For the text-containing cell, return its midpoint in [x, y] coordinate format. 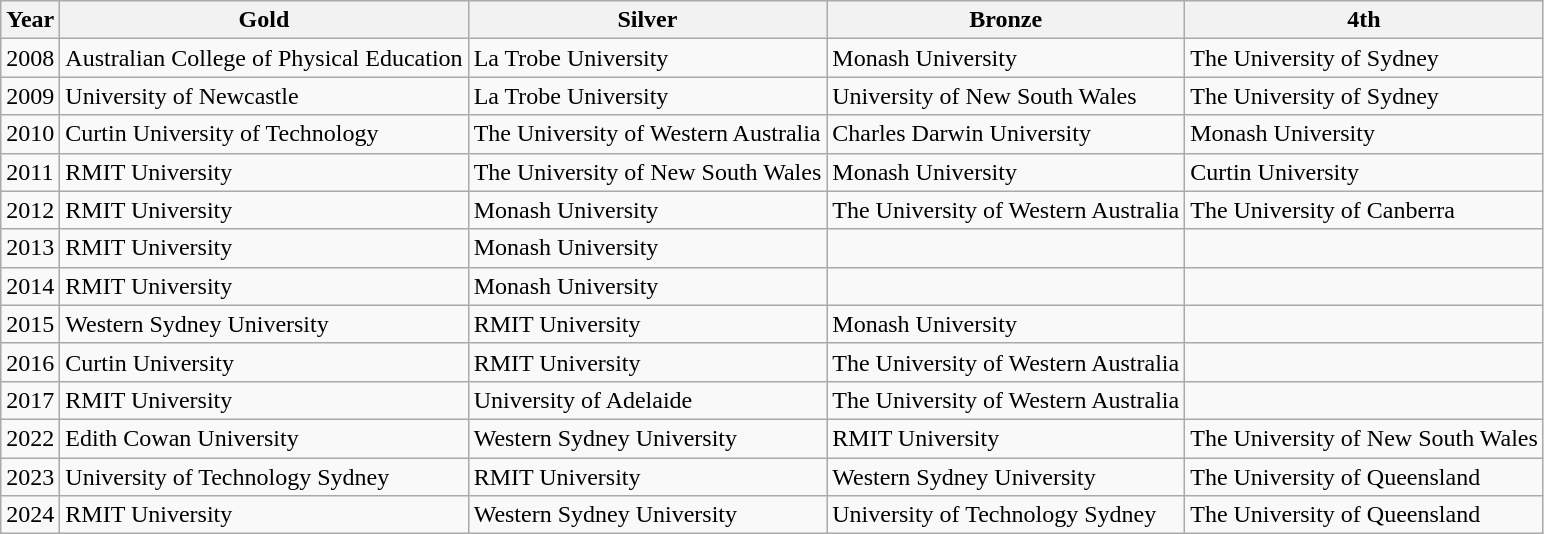
2015 [30, 324]
University of Newcastle [264, 96]
The University of Canberra [1364, 210]
Year [30, 20]
Edith Cowan University [264, 438]
Charles Darwin University [1006, 134]
University of New South Wales [1006, 96]
2012 [30, 210]
University of Adelaide [648, 400]
2013 [30, 248]
2011 [30, 172]
2014 [30, 286]
Australian College of Physical Education [264, 58]
2008 [30, 58]
2009 [30, 96]
2024 [30, 515]
Curtin University of Technology [264, 134]
4th [1364, 20]
Gold [264, 20]
2010 [30, 134]
Bronze [1006, 20]
2023 [30, 477]
Silver [648, 20]
2022 [30, 438]
2016 [30, 362]
2017 [30, 400]
